Scan for the cell matching the given text and deliver its (X, Y) coordinate at center. 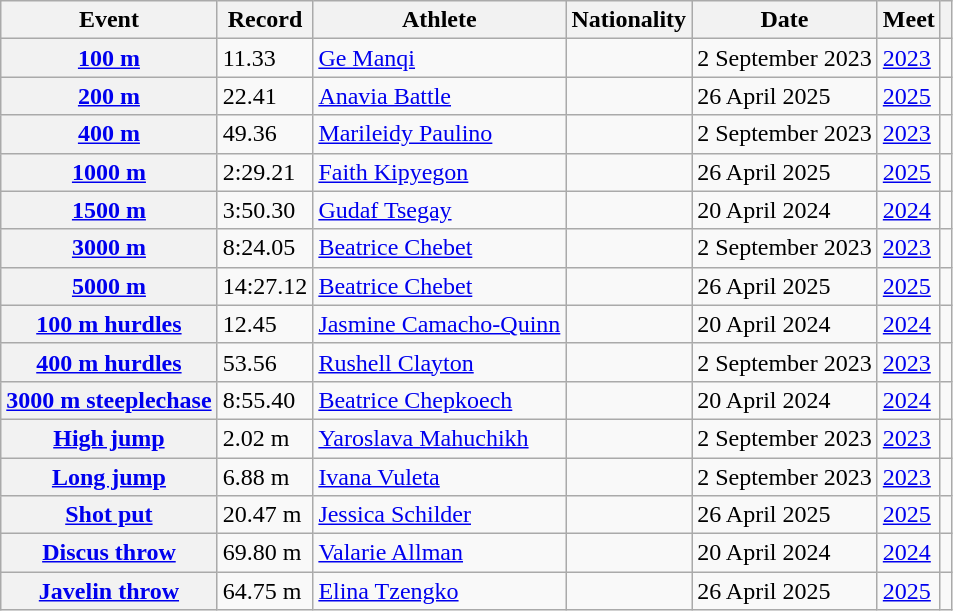
Anavia Battle (440, 96)
Gudaf Tsegay (440, 210)
14:27.12 (265, 286)
100 m (109, 58)
49.36 (265, 134)
22.41 (265, 96)
5000 m (109, 286)
High jump (109, 438)
Shot put (109, 515)
1000 m (109, 172)
6.88 m (265, 477)
Event (109, 20)
Rushell Clayton (440, 362)
53.56 (265, 362)
400 m (109, 134)
Long jump (109, 477)
11.33 (265, 58)
3000 m steeplechase (109, 400)
Nationality (629, 20)
200 m (109, 96)
Yaroslava Mahuchikh (440, 438)
Javelin throw (109, 591)
20.47 m (265, 515)
Ge Manqi (440, 58)
Discus throw (109, 553)
2:29.21 (265, 172)
Faith Kipyegon (440, 172)
8:55.40 (265, 400)
Date (785, 20)
Beatrice Chepkoech (440, 400)
12.45 (265, 324)
Valarie Allman (440, 553)
Jasmine Camacho-Quinn (440, 324)
Elina Tzengko (440, 591)
64.75 m (265, 591)
8:24.05 (265, 248)
100 m hurdles (109, 324)
Meet (908, 20)
2.02 m (265, 438)
1500 m (109, 210)
3:50.30 (265, 210)
Jessica Schilder (440, 515)
3000 m (109, 248)
Marileidy Paulino (440, 134)
Athlete (440, 20)
Ivana Vuleta (440, 477)
400 m hurdles (109, 362)
69.80 m (265, 553)
Record (265, 20)
